Output the [x, y] coordinate of the center of the cell containing the given text.  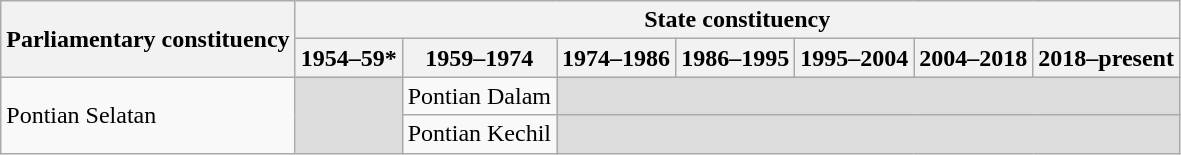
State constituency [737, 20]
1954–59* [348, 58]
Pontian Kechil [479, 134]
1974–1986 [616, 58]
2018–present [1106, 58]
1959–1974 [479, 58]
2004–2018 [974, 58]
Pontian Dalam [479, 96]
1995–2004 [854, 58]
Pontian Selatan [148, 115]
Parliamentary constituency [148, 39]
1986–1995 [736, 58]
